Return the [x, y] coordinate for the center point of the cell that contains the specified text.  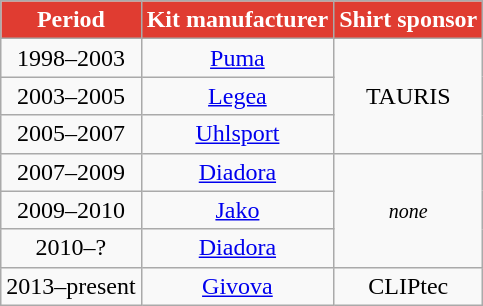
2009–2010 [71, 210]
2005–2007 [71, 134]
2010–? [71, 248]
Jako [238, 210]
Givova [238, 286]
1998–2003 [71, 58]
2003–2005 [71, 96]
Kit manufacturer [238, 20]
TAURIS [408, 96]
none [408, 210]
2007–2009 [71, 172]
2013–present [71, 286]
Puma [238, 58]
CLIPtec [408, 286]
Period [71, 20]
Shirt sponsor [408, 20]
Legea [238, 96]
Uhlsport [238, 134]
